Extract the [X, Y] coordinate from the center of the cell holding the provided text.  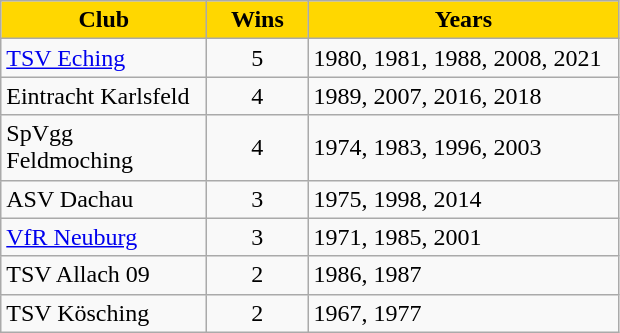
1967, 1977 [464, 313]
Years [464, 20]
SpVgg Feldmoching [104, 148]
1989, 2007, 2016, 2018 [464, 96]
5 [258, 58]
TSV Kösching [104, 313]
1986, 1987 [464, 275]
ASV Dachau [104, 199]
Wins [258, 20]
1971, 1985, 2001 [464, 237]
TSV Allach 09 [104, 275]
Club [104, 20]
VfR Neuburg [104, 237]
1980, 1981, 1988, 2008, 2021 [464, 58]
1975, 1998, 2014 [464, 199]
1974, 1983, 1996, 2003 [464, 148]
Eintracht Karlsfeld [104, 96]
TSV Eching [104, 58]
